Locate the cell with the specified text and output its (X, Y) center coordinate. 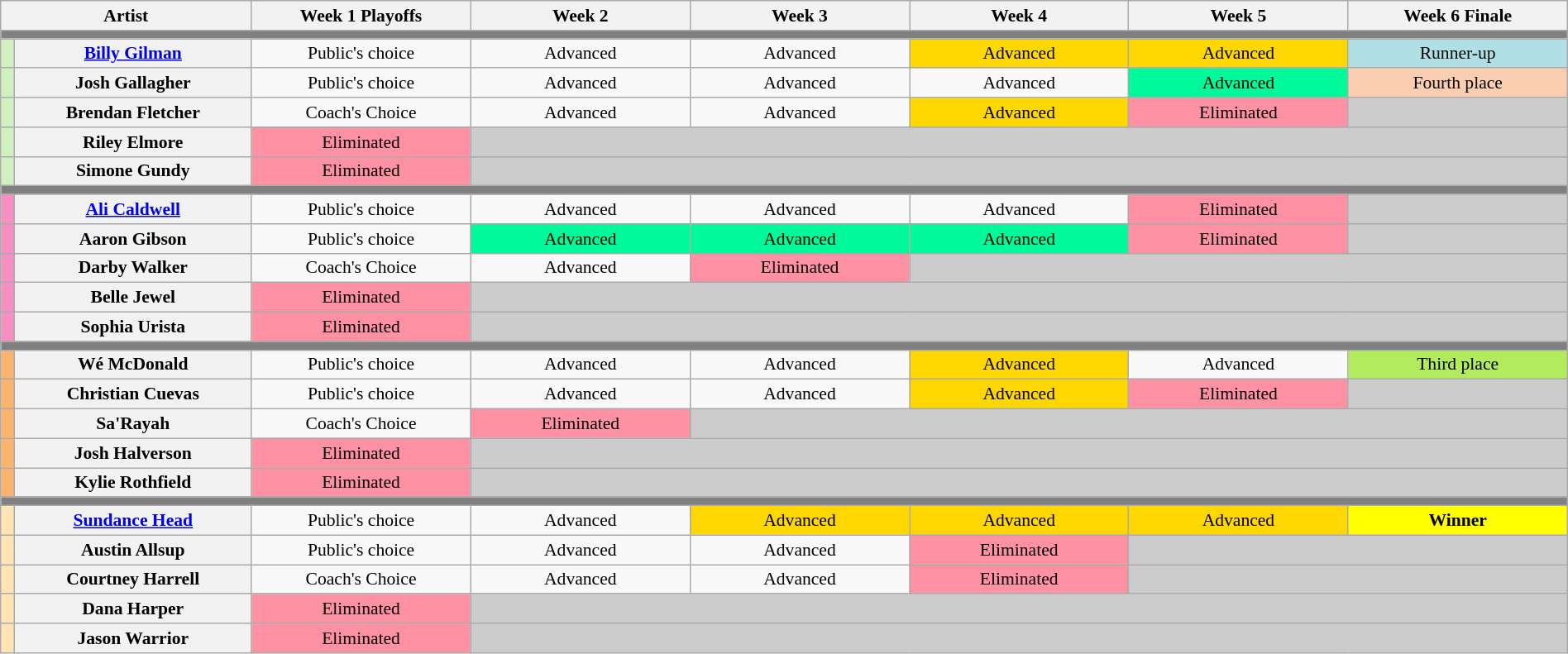
Riley Elmore (133, 142)
Artist (126, 16)
Sophia Urista (133, 327)
Dana Harper (133, 609)
Week 4 (1019, 16)
Brendan Fletcher (133, 112)
Josh Halverson (133, 453)
Winner (1457, 521)
Sa'Rayah (133, 424)
Sundance Head (133, 521)
Wé McDonald (133, 365)
Billy Gilman (133, 54)
Courtney Harrell (133, 580)
Week 6 Finale (1457, 16)
Belle Jewel (133, 298)
Fourth place (1457, 84)
Week 3 (799, 16)
Austin Allsup (133, 550)
Week 5 (1239, 16)
Week 1 Playoffs (361, 16)
Darby Walker (133, 268)
Kylie Rothfield (133, 483)
Christian Cuevas (133, 394)
Aaron Gibson (133, 239)
Runner-up (1457, 54)
Week 2 (581, 16)
Ali Caldwell (133, 209)
Jason Warrior (133, 638)
Third place (1457, 365)
Simone Gundy (133, 171)
Josh Gallagher (133, 84)
